Extract the [X, Y] coordinate from the center of the cell holding the provided text.  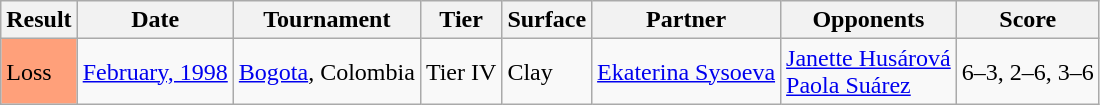
February, 1998 [155, 72]
Tournament [326, 20]
Loss [39, 72]
Date [155, 20]
Result [39, 20]
Clay [547, 72]
Tier [461, 20]
Bogota, Colombia [326, 72]
Tier IV [461, 72]
Opponents [869, 20]
Janette Husárová Paola Suárez [869, 72]
Surface [547, 20]
Score [1028, 20]
Partner [686, 20]
Ekaterina Sysoeva [686, 72]
6–3, 2–6, 3–6 [1028, 72]
